Scan for the cell matching the given text and deliver its [x, y] coordinate at center. 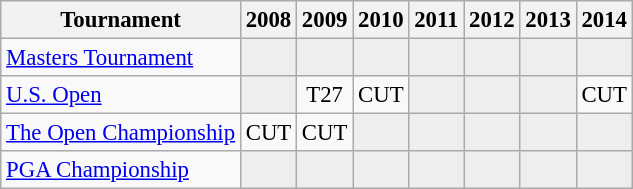
The Open Championship [121, 133]
2010 [381, 20]
2013 [548, 20]
PGA Championship [121, 170]
T27 [325, 95]
2014 [604, 20]
2008 [268, 20]
2009 [325, 20]
2011 [436, 20]
Tournament [121, 20]
U.S. Open [121, 95]
Masters Tournament [121, 58]
2012 [492, 20]
